Output the [x, y] coordinate of the center of the cell containing the given text.  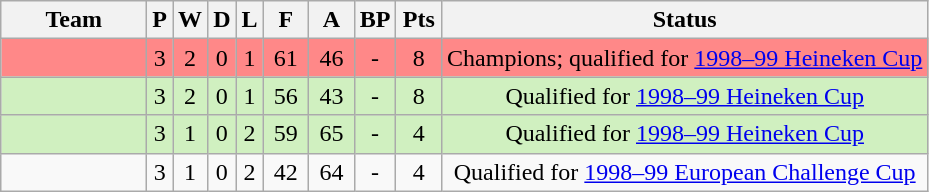
43 [332, 96]
L [250, 20]
59 [286, 134]
61 [286, 58]
Qualified for 1998–99 European Challenge Cup [685, 172]
P [160, 20]
64 [332, 172]
56 [286, 96]
Pts [419, 20]
Team [74, 20]
42 [286, 172]
Champions; qualified for 1998–99 Heineken Cup [685, 58]
65 [332, 134]
46 [332, 58]
W [190, 20]
D [222, 20]
BP [375, 20]
Status [685, 20]
F [286, 20]
A [332, 20]
